From the cell containing the given text, extract its center point as [X, Y] coordinate. 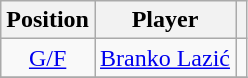
Position [48, 20]
Player [164, 20]
G/F [48, 58]
Branko Lazić [164, 58]
